Output the [x, y] coordinate of the center of the cell containing the given text.  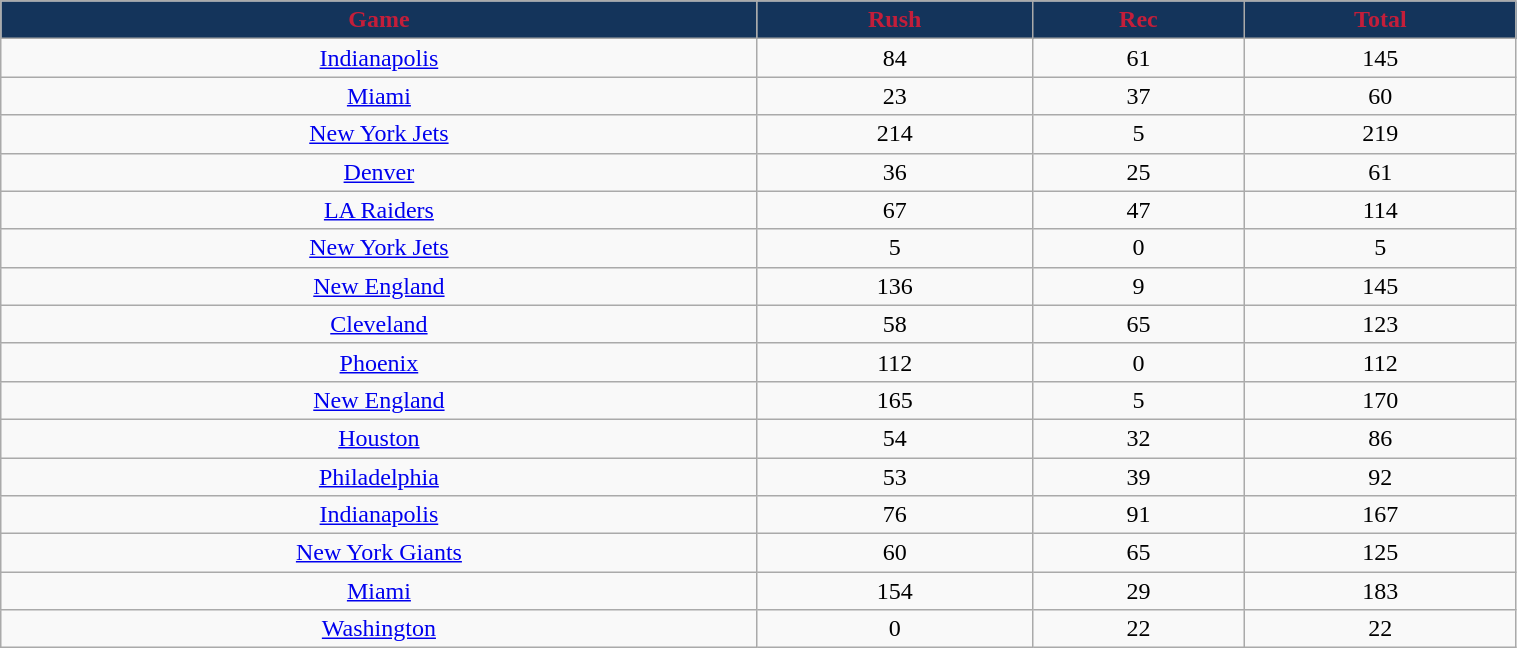
154 [894, 591]
47 [1138, 210]
114 [1380, 210]
92 [1380, 477]
76 [894, 515]
123 [1380, 324]
Denver [379, 172]
136 [894, 286]
Phoenix [379, 362]
New York Giants [379, 553]
Houston [379, 438]
53 [894, 477]
39 [1138, 477]
67 [894, 210]
219 [1380, 134]
32 [1138, 438]
Washington [379, 629]
36 [894, 172]
29 [1138, 591]
58 [894, 324]
Rush [894, 20]
84 [894, 58]
214 [894, 134]
Rec [1138, 20]
Game [379, 20]
165 [894, 400]
170 [1380, 400]
37 [1138, 96]
Philadelphia [379, 477]
9 [1138, 286]
91 [1138, 515]
86 [1380, 438]
Cleveland [379, 324]
54 [894, 438]
Total [1380, 20]
25 [1138, 172]
183 [1380, 591]
23 [894, 96]
125 [1380, 553]
LA Raiders [379, 210]
167 [1380, 515]
